Return (x, y) of the center of cell containing provided text 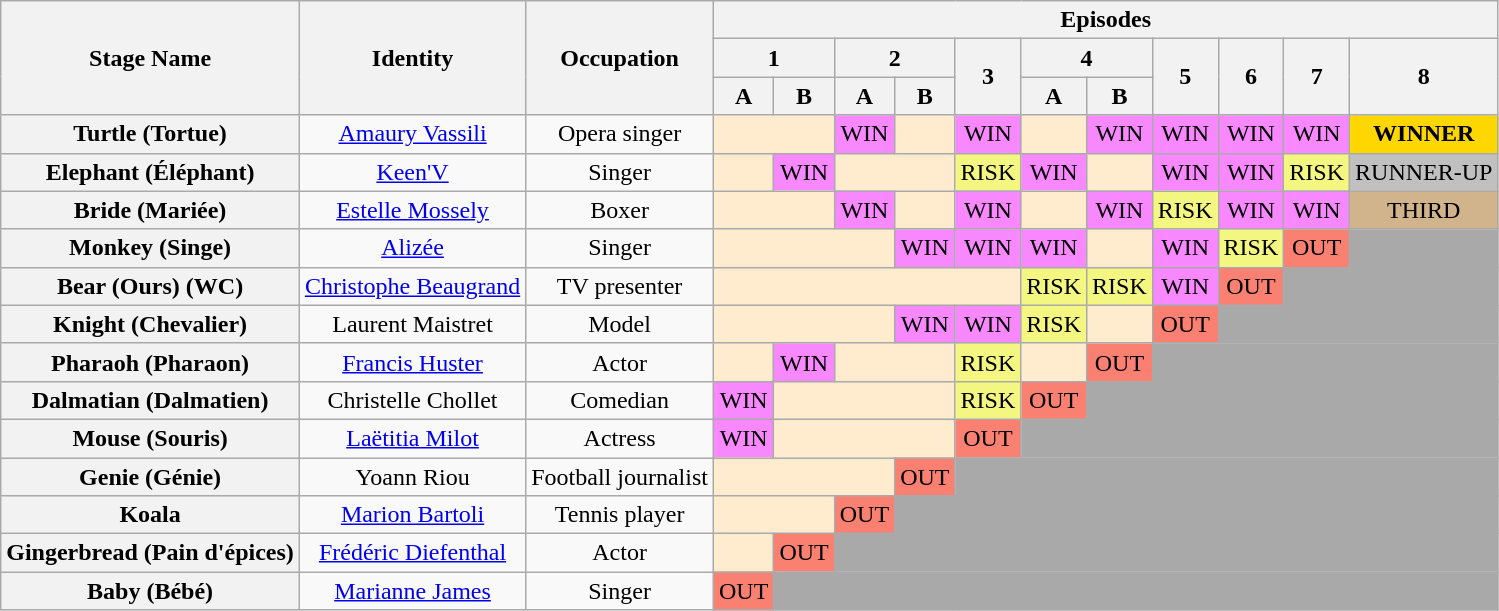
Mouse (Souris) (150, 438)
Bear (Ours) (WC) (150, 286)
8 (1424, 77)
Turtle (Tortue) (150, 134)
Laëtitia Milot (412, 438)
Keen'V (412, 172)
Tennis player (620, 515)
4 (1086, 58)
Opera singer (620, 134)
Marion Bartoli (412, 515)
2 (894, 58)
Koala (150, 515)
Boxer (620, 210)
Elephant (Éléphant) (150, 172)
5 (1185, 77)
Monkey (Singe) (150, 248)
Occupation (620, 58)
RUNNER-UP (1424, 172)
Francis Huster (412, 362)
Comedian (620, 400)
Dalmatian (Dalmatien) (150, 400)
Model (620, 324)
Football journalist (620, 477)
Marianne James (412, 591)
Alizée (412, 248)
7 (1317, 77)
Gingerbread (Pain d'épices) (150, 553)
Pharaoh (Pharaon) (150, 362)
TV presenter (620, 286)
Laurent Maistret (412, 324)
Episodes (1105, 20)
Frédéric Diefenthal (412, 553)
Christophe Beaugrand (412, 286)
Christelle Chollet (412, 400)
Actress (620, 438)
Identity (412, 58)
Genie (Génie) (150, 477)
Baby (Bébé) (150, 591)
WINNER (1424, 134)
Estelle Mossely (412, 210)
3 (988, 77)
Bride (Mariée) (150, 210)
Yoann Riou (412, 477)
1 (774, 58)
Knight (Chevalier) (150, 324)
6 (1251, 77)
THIRD (1424, 210)
Amaury Vassili (412, 134)
Stage Name (150, 58)
